Return the (x, y) coordinate for the center point of the cell that contains the specified text.  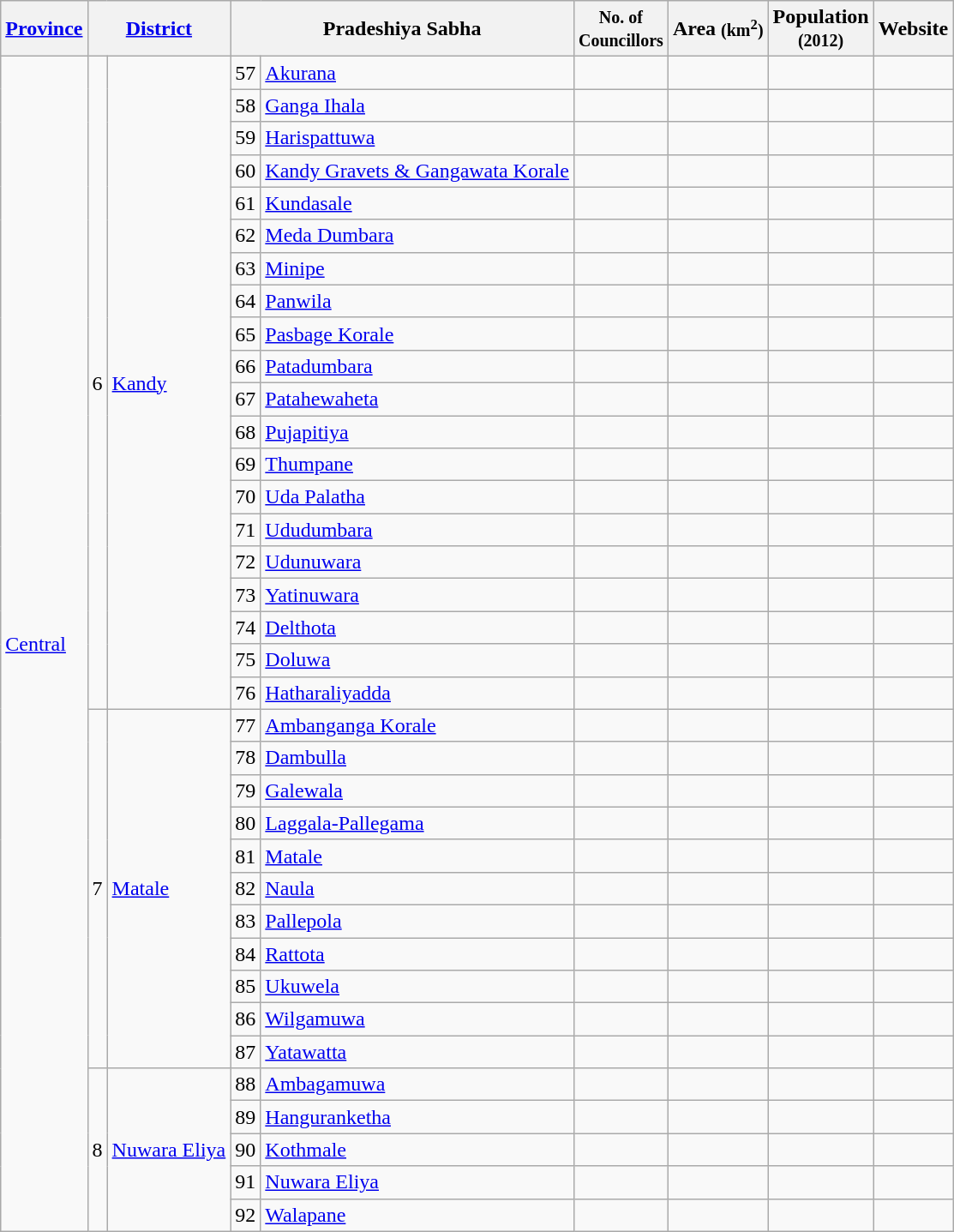
Minipe (417, 268)
80 (245, 823)
Area (km2) (718, 29)
Website (913, 29)
Hanguranketha (417, 1117)
Kandy (169, 382)
Uda Palatha (417, 497)
Akurana (417, 73)
Rattota (417, 954)
58 (245, 105)
73 (245, 595)
74 (245, 628)
57 (245, 73)
Yatawatta (417, 1052)
87 (245, 1052)
District (159, 29)
89 (245, 1117)
68 (245, 431)
No. ofCouncillors (621, 29)
Kothmale (417, 1150)
Galewala (417, 790)
64 (245, 301)
77 (245, 725)
Central (45, 644)
Harispattuwa (417, 138)
Ambagamuwa (417, 1085)
66 (245, 366)
7 (98, 888)
67 (245, 399)
78 (245, 758)
Ududumbara (417, 530)
Ganga Ihala (417, 105)
65 (245, 334)
Thumpane (417, 465)
61 (245, 203)
Pujapitiya (417, 431)
71 (245, 530)
59 (245, 138)
62 (245, 236)
72 (245, 562)
79 (245, 790)
88 (245, 1085)
Meda Dumbara (417, 236)
Laggala-Pallegama (417, 823)
Dambulla (417, 758)
Kundasale (417, 203)
6 (98, 382)
Pradeshiya Sabha (403, 29)
Delthota (417, 628)
75 (245, 660)
86 (245, 1019)
Ukuwela (417, 987)
Ambanganga Korale (417, 725)
69 (245, 465)
83 (245, 921)
82 (245, 888)
Kandy Gravets & Gangawata Korale (417, 171)
Doluwa (417, 660)
81 (245, 856)
63 (245, 268)
Patahewaheta (417, 399)
Panwila (417, 301)
Pallepola (417, 921)
Naula (417, 888)
Province (45, 29)
90 (245, 1150)
84 (245, 954)
Yatinuwara (417, 595)
Udunuwara (417, 562)
85 (245, 987)
60 (245, 171)
Patadumbara (417, 366)
91 (245, 1182)
Hatharaliyadda (417, 693)
Population(2012) (821, 29)
76 (245, 693)
Walapane (417, 1215)
Pasbage Korale (417, 334)
92 (245, 1215)
70 (245, 497)
Wilgamuwa (417, 1019)
8 (98, 1150)
